Identify which cell holds the provided text, then report its [X, Y] central coordinate. 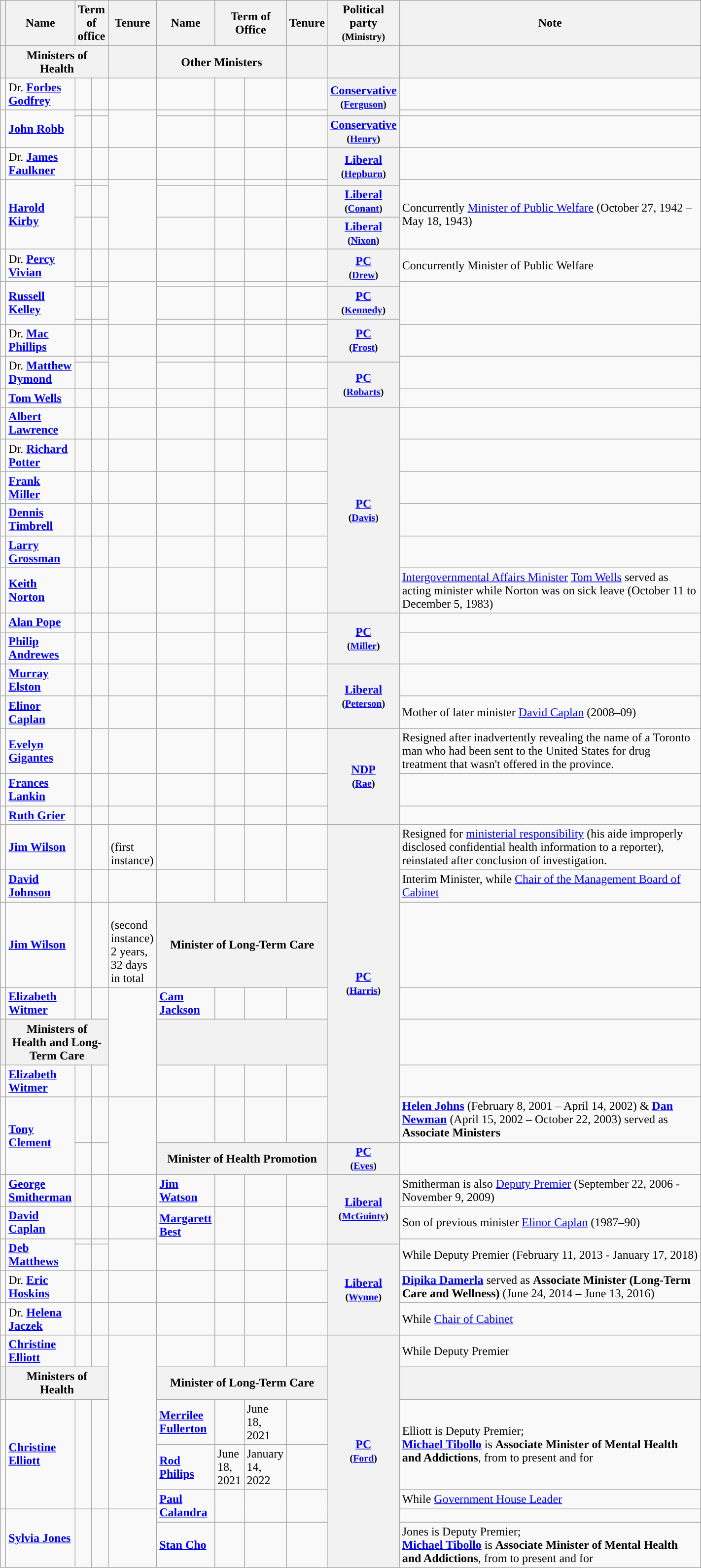
Harold Kirby [40, 214]
Stan Cho [186, 1545]
Frank Miller [40, 487]
While Deputy Premier [550, 1350]
Term of Office [250, 23]
David Johnson [40, 886]
Concurrently Minister of Public Welfare [550, 265]
(first instance) [132, 847]
Liberal(McGuinty) [363, 1209]
John Robb [40, 129]
Dr. Helena Jaczek [40, 1319]
Albert Lawrence [40, 423]
Conservative(Henry) [363, 131]
Smitherman is also Deputy Premier (September 22, 2006 - November 9, 2009) [550, 1191]
PC(Ford) [363, 1451]
NDP(Rae) [363, 776]
Note [550, 23]
Frances Lankin [40, 789]
Mother of later minister David Caplan (2008–09) [550, 712]
Term of office [92, 23]
Liberal(Peterson) [363, 696]
PC(Miller) [363, 638]
Son of previous minister Elinor Caplan (1987–90) [550, 1222]
Philip Andrewes [40, 648]
Political party(Ministry) [363, 23]
Concurrently Minister of Public Welfare (October 27, 1942 – May 18, 1943) [550, 214]
Helen Johns (February 8, 2001 – April 14, 2002) & Dan Newman (April 15, 2002 – October 22, 2003) served as Associate Ministers [550, 1120]
Interim Minister, while Chair of the Management Board of Cabinet [550, 886]
PC(Davis) [363, 510]
Conservative(Ferguson) [363, 97]
Elinor Caplan [40, 712]
Minister of Health Promotion [243, 1158]
Dr. James Faulkner [40, 164]
Evelyn Gigantes [40, 751]
Dr. Richard Potter [40, 456]
Murray Elston [40, 680]
David Caplan [40, 1222]
Other Ministers [222, 62]
PC(Drew) [363, 268]
Larry Grossman [40, 551]
January 14, 2022 [265, 1467]
Jim Watson [186, 1191]
Intergovernmental Affairs Minister Tom Wells served as acting minister while Norton was on sick leave (October 11 to December 5, 1983) [550, 590]
Tom Wells [40, 398]
Dr. Percy Vivian [40, 265]
Merrilee Fullerton [186, 1422]
Dr. Eric Hoskins [40, 1286]
George Smitherman [40, 1191]
PC(Frost) [363, 340]
Dennis Timbrell [40, 520]
Sylvia Jones [40, 1538]
Paul Calandra [186, 1506]
Liberal(Conant) [363, 201]
Cam Jackson [186, 1003]
Keith Norton [40, 590]
While Government House Leader [550, 1499]
Dr. Forbes Godfrey [40, 94]
While Deputy Premier (February 11, 2013 - January 17, 2018) [550, 1255]
Liberal(Wynne) [363, 1289]
PC(Harris) [363, 984]
Dipika Damerla served as Associate Minister (Long-Term Care and Wellness) (June 24, 2014 – June 13, 2016) [550, 1286]
Liberal(Hepburn) [363, 166]
Ministers of Health and Long-Term Care [57, 1042]
PC(Kennedy) [363, 303]
Tony Clement [40, 1135]
Dr. Matthew Dymond [40, 373]
Rod Philips [186, 1467]
Russell Kelley [40, 303]
(second instance)2 years, 32 days in total [132, 945]
PC(Robarts) [363, 385]
PC(Eves) [363, 1158]
Dr. Mac Phillips [40, 340]
Deb Matthews [40, 1255]
Margarett Best [186, 1225]
Jones is Deputy Premier;Michael Tibollo is Associate Minister of Mental Health and Addictions, from to present and for [550, 1545]
While Chair of Cabinet [550, 1319]
Elliott is Deputy Premier;Michael Tibollo is Associate Minister of Mental Health and Addictions, from to present and for [550, 1444]
Ruth Grier [40, 815]
Alan Pope [40, 622]
Liberal(Nixon) [363, 233]
